Find where the given text appears and provide that cell's center as [x, y] coordinate. 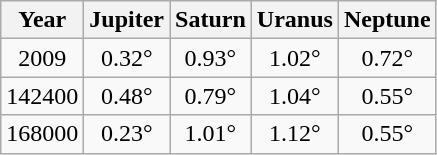
0.93° [211, 58]
2009 [42, 58]
0.48° [127, 96]
142400 [42, 96]
0.72° [387, 58]
1.01° [211, 134]
0.32° [127, 58]
168000 [42, 134]
Saturn [211, 20]
1.12° [294, 134]
0.23° [127, 134]
Year [42, 20]
1.04° [294, 96]
1.02° [294, 58]
Uranus [294, 20]
0.79° [211, 96]
Neptune [387, 20]
Jupiter [127, 20]
